Determine the (x, y) coordinate at the center of the cell enclosing the given text.  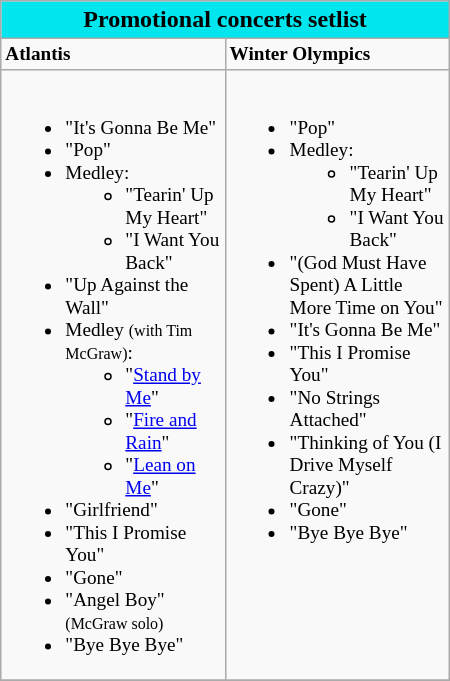
Winter Olympics (337, 55)
Atlantis (113, 55)
Promotional concerts setlist (225, 20)
